Determine the (x, y) coordinate at the center of the cell enclosing the given text.  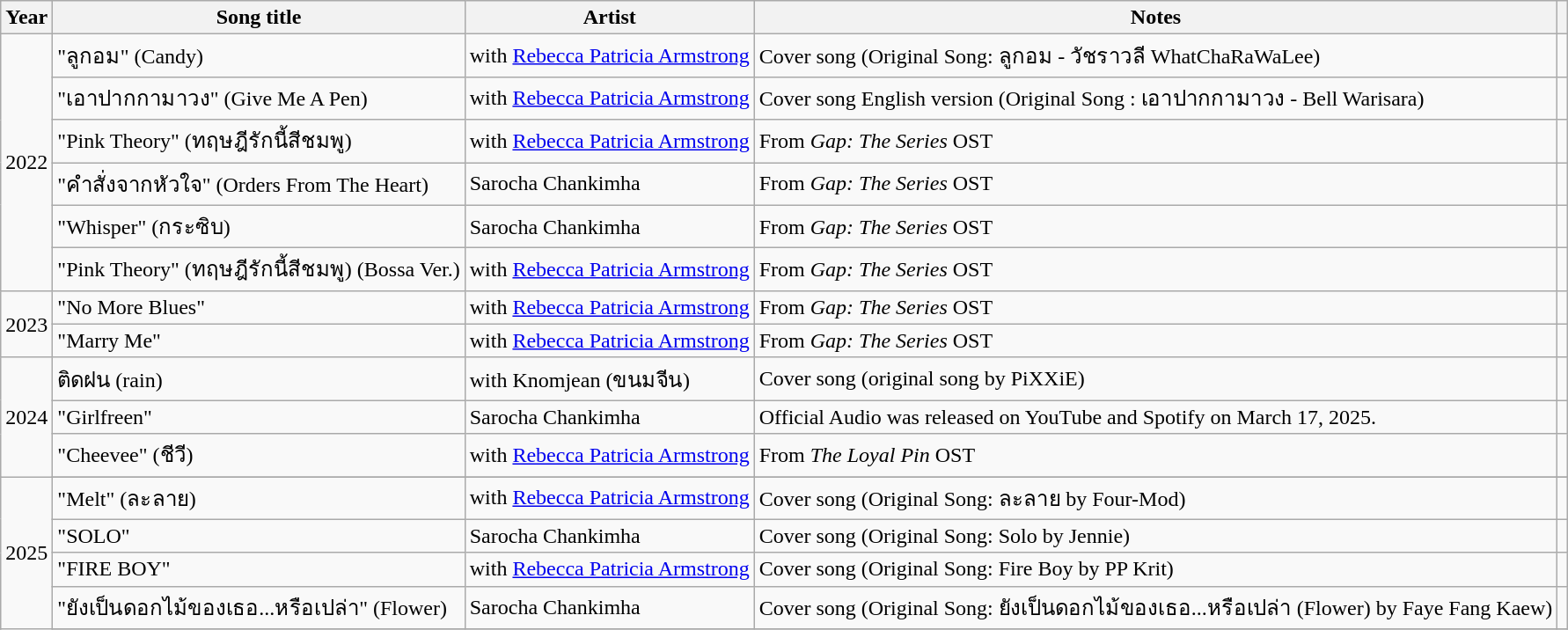
"Melt" (ละลาย) (259, 498)
Year (26, 18)
Cover song (Original Song: Solo by Jennie) (1156, 536)
"Cheevee" (ชีวี) (259, 456)
Official Audio was released on YouTube and Spotify on March 17, 2025. (1156, 417)
Artist (609, 18)
ติดฝน (rain) (259, 378)
2024 (26, 417)
From The Loyal Pin OST (1156, 456)
Cover song (Original Song: Fire Boy by PP Krit) (1156, 569)
with Knomjean (ขนมจีน) (609, 378)
Cover song (Original Song: ยังเป็นดอกไม้ของเธอ...หรือเปล่า (Flower) by Faye Fang Kaew) (1156, 607)
"ยังเป็นดอกไม้ของเธอ...หรือเปล่า" (Flower) (259, 607)
"Pink Theory" (ทฤษฎีรักนี้สีชมพู) (Bossa Ver.) (259, 269)
Cover song (Original Song: ลูกอม - วัชราวลี WhatChaRaWaLee) (1156, 56)
2025 (26, 553)
Song title (259, 18)
"SOLO" (259, 536)
"คำสั่งจากหัวใจ" (Orders From The Heart) (259, 183)
"ลูกอม" (Candy) (259, 56)
Cover song English version (Original Song : เอาปากกามาวง - Bell Warisara) (1156, 99)
Notes (1156, 18)
"FIRE BOY" (259, 569)
2022 (26, 162)
"Whisper" (กระซิบ) (259, 227)
Cover song (original song by PiXXiE) (1156, 378)
"Pink Theory" (ทฤษฎีรักนี้สีชมพู) (259, 141)
"Girlfreen" (259, 417)
"No More Blues" (259, 307)
Cover song (Original Song: ละลาย by Four-Mod) (1156, 498)
2023 (26, 324)
"เอาปากกามาวง" (Give Me A Pen) (259, 99)
"Marry Me" (259, 341)
